Search for the cell housing the specified text and yield its [X, Y] center coordinate. 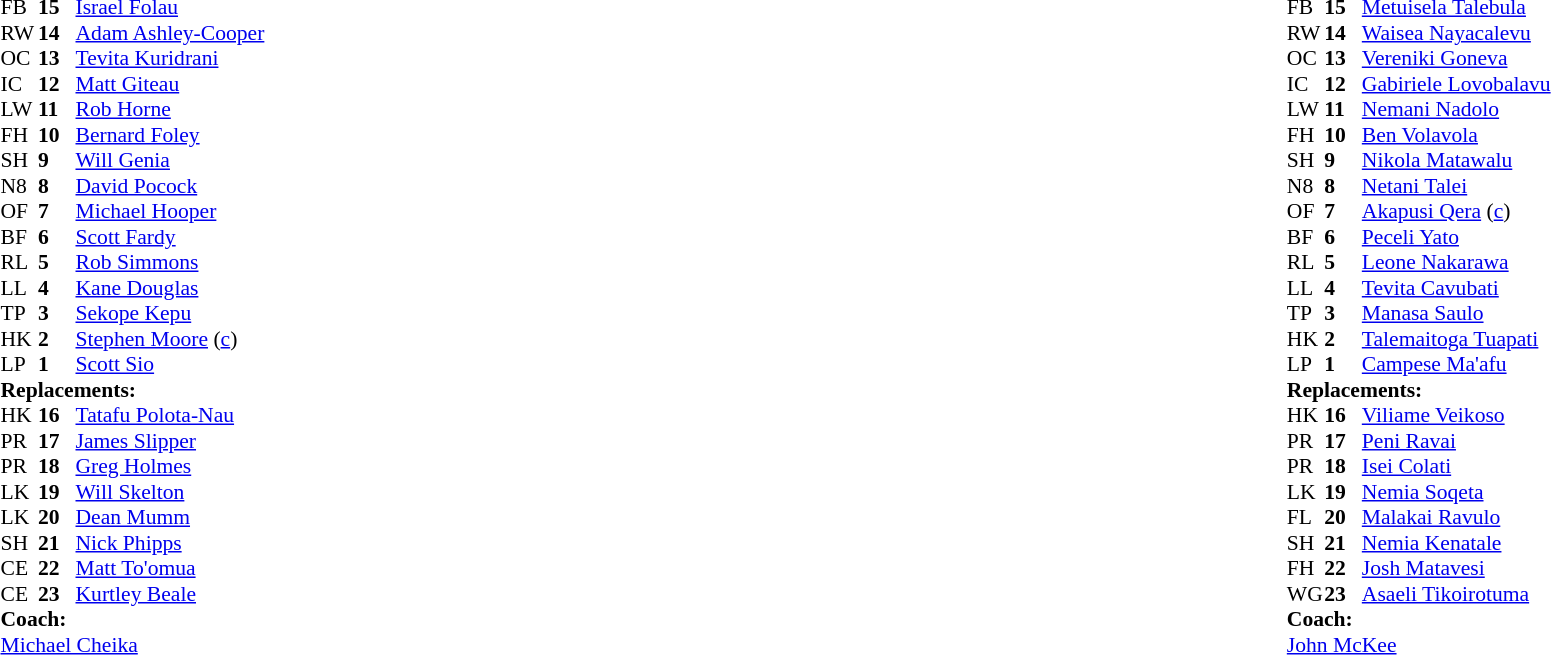
Kurtley Beale [170, 594]
Ben Volavola [1456, 135]
Waisea Nayacalevu [1456, 33]
David Pocock [170, 186]
FL [1306, 517]
Vereniki Goneva [1456, 59]
James Slipper [170, 441]
Talemaitoga Tuapati [1456, 339]
Kane Douglas [170, 288]
Asaeli Tikoirotuma [1456, 594]
Rob Horne [170, 109]
Gabiriele Lovobalavu [1456, 84]
Matt Giteau [170, 84]
Will Genia [170, 161]
Tevita Kuridrani [170, 59]
Nikola Matawalu [1456, 161]
Tatafu Polota-Nau [170, 415]
Viliame Veikoso [1456, 415]
Akapusi Qera (c) [1456, 211]
Stephen Moore (c) [170, 339]
Manasa Saulo [1456, 313]
Tevita Cavubati [1456, 288]
Bernard Foley [170, 135]
Sekope Kepu [170, 313]
Peceli Yato [1456, 237]
Campese Ma'afu [1456, 365]
Peni Ravai [1456, 441]
Scott Fardy [170, 237]
Dean Mumm [170, 517]
Isei Colati [1456, 467]
Nemani Nadolo [1456, 109]
Josh Matavesi [1456, 569]
Nick Phipps [170, 543]
Rob Simmons [170, 263]
Greg Holmes [170, 467]
Netani Talei [1456, 186]
WG [1306, 594]
Michael Hooper [170, 211]
Nemia Kenatale [1456, 543]
Malakai Ravulo [1456, 517]
Adam Ashley-Cooper [170, 33]
Nemia Soqeta [1456, 492]
Matt To'omua [170, 569]
Will Skelton [170, 492]
Scott Sio [170, 365]
Leone Nakarawa [1456, 263]
